For the text-containing cell, return its midpoint in [X, Y] coordinate format. 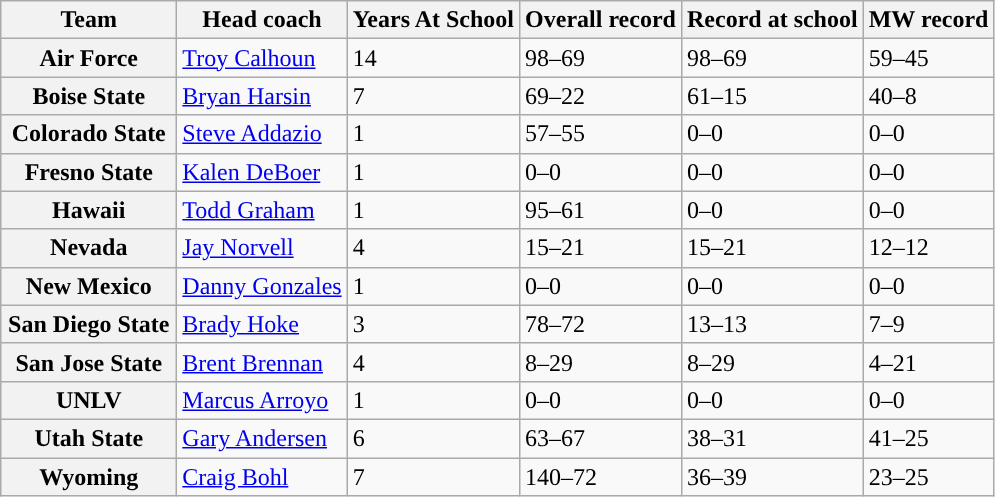
Troy Calhoun [262, 58]
59–45 [928, 58]
Gary Andersen [262, 438]
Fresno State [89, 172]
Wyoming [89, 477]
San Jose State [89, 362]
Years At School [433, 20]
Boise State [89, 96]
New Mexico [89, 286]
Steve Addazio [262, 134]
7–9 [928, 324]
Overall record [601, 20]
San Diego State [89, 324]
36–39 [772, 477]
Head coach [262, 20]
63–67 [601, 438]
23–25 [928, 477]
Jay Norvell [262, 248]
41–25 [928, 438]
3 [433, 324]
Craig Bohl [262, 477]
Hawaii [89, 210]
Todd Graham [262, 210]
57–55 [601, 134]
13–13 [772, 324]
Nevada [89, 248]
MW record [928, 20]
140–72 [601, 477]
Brent Brennan [262, 362]
Bryan Harsin [262, 96]
38–31 [772, 438]
Danny Gonzales [262, 286]
78–72 [601, 324]
69–22 [601, 96]
Colorado State [89, 134]
Team [89, 20]
4–21 [928, 362]
6 [433, 438]
12–12 [928, 248]
Record at school [772, 20]
Marcus Arroyo [262, 400]
40–8 [928, 96]
Brady Hoke [262, 324]
UNLV [89, 400]
Utah State [89, 438]
Kalen DeBoer [262, 172]
95–61 [601, 210]
61–15 [772, 96]
14 [433, 58]
Air Force [89, 58]
